Provide the (X, Y) coordinate of the cell's center where the given text is located.  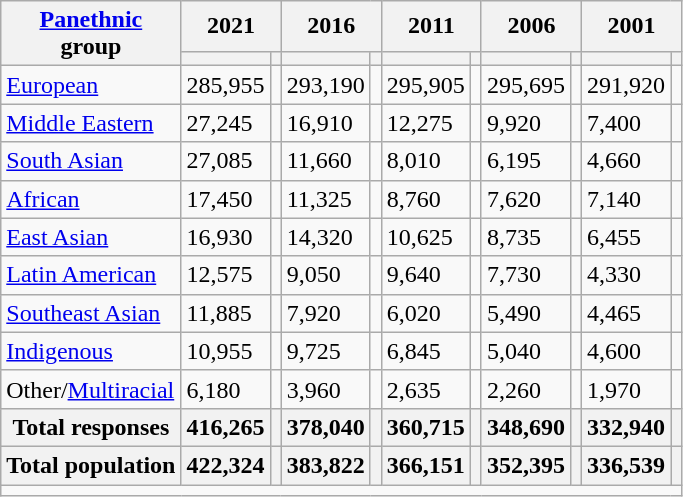
8,760 (426, 199)
5,490 (526, 313)
383,822 (326, 465)
332,940 (626, 427)
285,955 (226, 85)
Latin American (91, 275)
Indigenous (91, 351)
7,920 (326, 313)
2001 (632, 26)
8,010 (426, 161)
9,640 (426, 275)
295,695 (526, 85)
European (91, 85)
16,930 (226, 237)
African (91, 199)
9,050 (326, 275)
11,885 (226, 313)
9,920 (526, 123)
2,260 (526, 389)
27,245 (226, 123)
5,040 (526, 351)
422,324 (226, 465)
1,970 (626, 389)
6,455 (626, 237)
8,735 (526, 237)
4,330 (626, 275)
Middle Eastern (91, 123)
366,151 (426, 465)
10,625 (426, 237)
295,905 (426, 85)
6,020 (426, 313)
11,660 (326, 161)
291,920 (626, 85)
7,400 (626, 123)
12,575 (226, 275)
378,040 (326, 427)
Total responses (91, 427)
South Asian (91, 161)
Southeast Asian (91, 313)
11,325 (326, 199)
17,450 (226, 199)
4,660 (626, 161)
2,635 (426, 389)
2006 (531, 26)
6,845 (426, 351)
16,910 (326, 123)
293,190 (326, 85)
4,600 (626, 351)
2021 (231, 26)
3,960 (326, 389)
9,725 (326, 351)
10,955 (226, 351)
352,395 (526, 465)
7,730 (526, 275)
6,195 (526, 161)
Total population (91, 465)
360,715 (426, 427)
6,180 (226, 389)
7,140 (626, 199)
2011 (431, 26)
14,320 (326, 237)
2016 (331, 26)
Panethnicgroup (91, 34)
7,620 (526, 199)
Other/Multiracial (91, 389)
4,465 (626, 313)
27,085 (226, 161)
12,275 (426, 123)
East Asian (91, 237)
416,265 (226, 427)
336,539 (626, 465)
348,690 (526, 427)
